Pinpoint the cell where the given text exists, returning its [X, Y] midpoint coordinate. 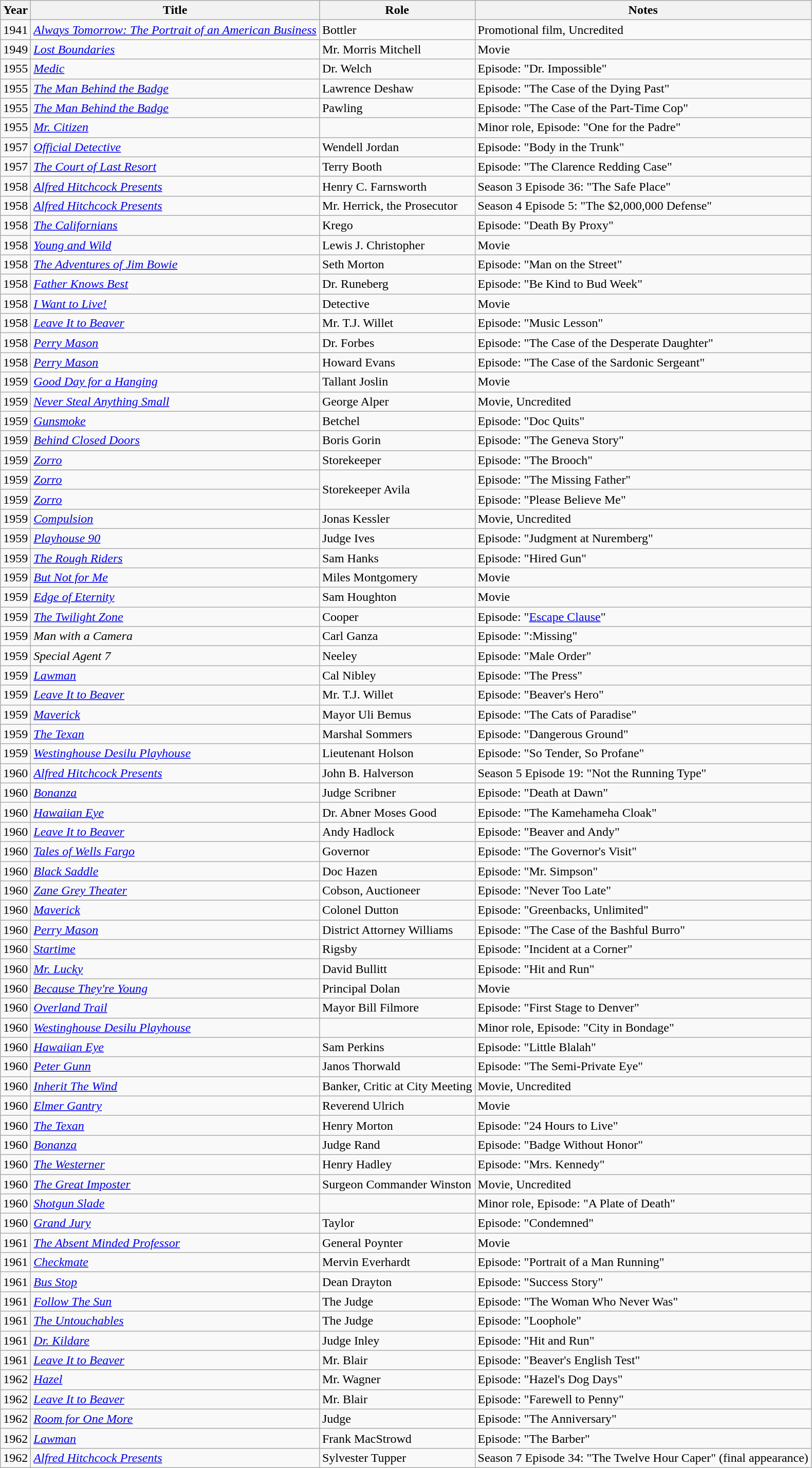
Principal Dolan [397, 988]
Episode: "The Case of the Sardonic Sergeant" [643, 362]
The Court of Last Resort [175, 167]
Black Saddle [175, 871]
General Poynter [397, 1243]
Special Agent 7 [175, 656]
Follow The Sun [175, 1301]
Episode: ":Missing" [643, 636]
Boris Gorin [397, 441]
Episode: "Be Kind to Bud Week" [643, 284]
Room for One More [175, 1419]
Lieutenant Holson [397, 754]
Henry Morton [397, 1125]
Episode: "Farewell to Penny" [643, 1399]
Year [15, 10]
Because They're Young [175, 988]
Krego [397, 225]
Episode: "The Anniversary" [643, 1419]
Episode: "So Tender, So Profane" [643, 754]
Peter Gunn [175, 1067]
Episode: "First Stage to Denver" [643, 1008]
Season 3 Episode 36: "The Safe Place" [643, 186]
Mr. Morris Mitchell [397, 49]
Zane Grey Theater [175, 891]
Doc Hazen [397, 871]
Role [397, 10]
Andy Hadlock [397, 832]
Surgeon Commander Winston [397, 1184]
George Alper [397, 401]
Behind Closed Doors [175, 441]
Colonel Dutton [397, 910]
The Rough Riders [175, 558]
Episode: "Death at Dawn" [643, 793]
Episode: "Dangerous Ground" [643, 734]
Episode: "Escape Clause" [643, 617]
Carl Ganza [397, 636]
Episode: "The Case of the Bashful Burro" [643, 930]
Dr. Forbes [397, 343]
Neeley [397, 656]
Official Detective [175, 147]
Episode: "Judgment at Nuremberg" [643, 538]
District Attorney Williams [397, 930]
Episode: "Success Story" [643, 1282]
John B. Halverson [397, 773]
I Want to Live! [175, 304]
Sam Perkins [397, 1047]
Episode: "Portrait of a Man Running" [643, 1262]
Episode: "The Barber" [643, 1438]
Mervin Everhardt [397, 1262]
Promotional film, Uncredited [643, 30]
Cobson, Auctioneer [397, 891]
Playhouse 90 [175, 538]
Mayor Bill Filmore [397, 1008]
The Adventures of Jim Bowie [175, 265]
Season 4 Episode 5: "The $2,000,000 Defense" [643, 206]
Compulsion [175, 519]
Mr. Lucky [175, 969]
Episode: "The Semi-Private Eye" [643, 1067]
Episode: "Death By Proxy" [643, 225]
Episode: "Beaver and Andy" [643, 832]
1941 [15, 30]
Elmer Gantry [175, 1106]
Sylvester Tupper [397, 1458]
Cooper [397, 617]
Reverend Ulrich [397, 1106]
Judge Rand [397, 1145]
Tales of Wells Fargo [175, 851]
Governor [397, 851]
Dr. Welch [397, 69]
Episode: "Condemned" [643, 1223]
Episode: "The Case of the Part-Time Cop" [643, 108]
Episode: "Male Order" [643, 656]
Episode: "Greenbacks, Unlimited" [643, 910]
Terry Booth [397, 167]
Episode: "Never Too Late" [643, 891]
Season 5 Episode 19: "Not the Running Type" [643, 773]
Pawling [397, 108]
The Twilight Zone [175, 617]
Minor role, Episode: "One for the Padre" [643, 127]
Episode: "Man on the Street" [643, 265]
Episode: "Beaver's Hero" [643, 695]
Howard Evans [397, 362]
Episode: "Dr. Impossible" [643, 69]
Episode: "Little Blalah" [643, 1047]
Bus Stop [175, 1282]
The Californians [175, 225]
The Absent Minded Professor [175, 1243]
Marshal Sommers [397, 734]
Mr. Herrick, the Prosecutor [397, 206]
Medic [175, 69]
Judge Scribner [397, 793]
Episode: "The Case of the Dying Past" [643, 88]
Episode: "Beaver's English Test" [643, 1360]
Janos Thorwald [397, 1067]
Episode: "Loophole" [643, 1321]
Episode: "Incident at a Corner" [643, 949]
Episode: "The Case of the Desperate Daughter" [643, 343]
Episode: "The Press" [643, 675]
Episode: "The Kamehameha Cloak" [643, 812]
Storekeeper [397, 460]
Shotgun Slade [175, 1204]
Episode: "Please Believe Me" [643, 499]
Season 7 Episode 34: "The Twelve Hour Caper" (final appearance) [643, 1458]
Title [175, 10]
The Westerner [175, 1164]
Taylor [397, 1223]
Dean Drayton [397, 1282]
Episode: "Badge Without Honor" [643, 1145]
Wendell Jordan [397, 147]
Miles Montgomery [397, 578]
Grand Jury [175, 1223]
Lost Boundaries [175, 49]
Notes [643, 10]
Sam Hanks [397, 558]
Minor role, Episode: "A Plate of Death" [643, 1204]
Young and Wild [175, 245]
Episode: "Hazel's Dog Days" [643, 1380]
The Untouchables [175, 1321]
Mayor Uli Bemus [397, 714]
Jonas Kessler [397, 519]
Episode: "Body in the Trunk" [643, 147]
Dr. Abner Moses Good [397, 812]
Minor role, Episode: "City in Bondage" [643, 1027]
Bottler [397, 30]
Episode: "The Clarence Redding Case" [643, 167]
Episode: "The Missing Father" [643, 480]
Inherit The Wind [175, 1086]
Seth Morton [397, 265]
1949 [15, 49]
Dr. Runeberg [397, 284]
Storekeeper Avila [397, 489]
Edge of Eternity [175, 597]
Judge Inley [397, 1341]
Always Tomorrow: The Portrait of an American Business [175, 30]
Detective [397, 304]
Episode: "Mrs. Kennedy" [643, 1164]
Hazel [175, 1380]
Father Knows Best [175, 284]
Dr. Kildare [175, 1341]
Judge [397, 1419]
Episode: "The Governor's Visit" [643, 851]
The Great Imposter [175, 1184]
Episode: "The Brooch" [643, 460]
Cal Nibley [397, 675]
But Not for Me [175, 578]
Episode: "The Woman Who Never Was" [643, 1301]
Episode: "Music Lesson" [643, 323]
Banker, Critic at City Meeting [397, 1086]
Episode: "The Geneva Story" [643, 441]
Episode: "Doc Quits" [643, 421]
Henry Hadley [397, 1164]
Sam Houghton [397, 597]
Never Steal Anything Small [175, 401]
Checkmate [175, 1262]
Episode: "The Cats of Paradise" [643, 714]
Judge Ives [397, 538]
Lawrence Deshaw [397, 88]
Tallant Joslin [397, 382]
Episode: "24 Hours to Live" [643, 1125]
Betchel [397, 421]
David Bullitt [397, 969]
Lewis J. Christopher [397, 245]
Good Day for a Hanging [175, 382]
Henry C. Farnsworth [397, 186]
Episode: "Mr. Simpson" [643, 871]
Overland Trail [175, 1008]
Gunsmoke [175, 421]
Man with a Camera [175, 636]
Episode: "Hired Gun" [643, 558]
Startime [175, 949]
Frank MacStrowd [397, 1438]
Mr. Wagner [397, 1380]
Mr. Citizen [175, 127]
Rigsby [397, 949]
